Find where the given text appears and provide that cell's center as [x, y] coordinate. 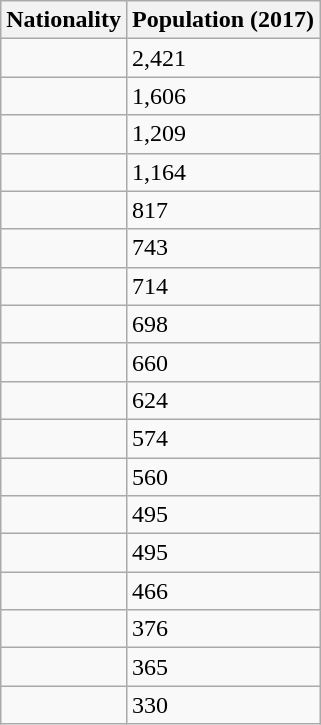
743 [222, 248]
660 [222, 362]
817 [222, 210]
574 [222, 438]
698 [222, 324]
624 [222, 400]
330 [222, 705]
560 [222, 477]
Nationality [64, 20]
1,164 [222, 172]
466 [222, 591]
2,421 [222, 58]
Population (2017) [222, 20]
1,606 [222, 96]
1,209 [222, 134]
714 [222, 286]
365 [222, 667]
376 [222, 629]
